Identify which cell holds the provided text, then report its (x, y) central coordinate. 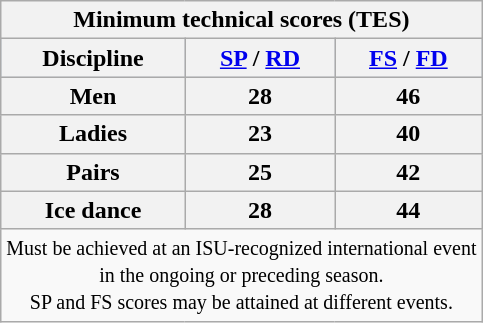
Discipline (93, 58)
SP / RD (260, 58)
25 (260, 172)
Ice dance (93, 210)
Pairs (93, 172)
Must be achieved at an ISU-recognized international event in the ongoing or preceding season. SP and FS scores may be attained at different events. (242, 275)
FS / FD (408, 58)
42 (408, 172)
Men (93, 96)
44 (408, 210)
40 (408, 134)
Ladies (93, 134)
46 (408, 96)
Minimum technical scores (TES) (242, 20)
23 (260, 134)
